Locate the cell with the specified text and output its [x, y] center coordinate. 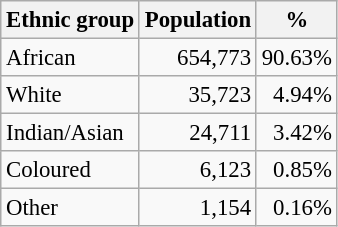
Coloured [70, 170]
African [70, 58]
Indian/Asian [70, 133]
Ethnic group [70, 20]
% [296, 20]
White [70, 95]
Population [198, 20]
0.16% [296, 208]
1,154 [198, 208]
24,711 [198, 133]
35,723 [198, 95]
Other [70, 208]
3.42% [296, 133]
90.63% [296, 58]
4.94% [296, 95]
654,773 [198, 58]
0.85% [296, 170]
6,123 [198, 170]
